Capture the cell that displays the provided text and extract its [X, Y] central coordinate. 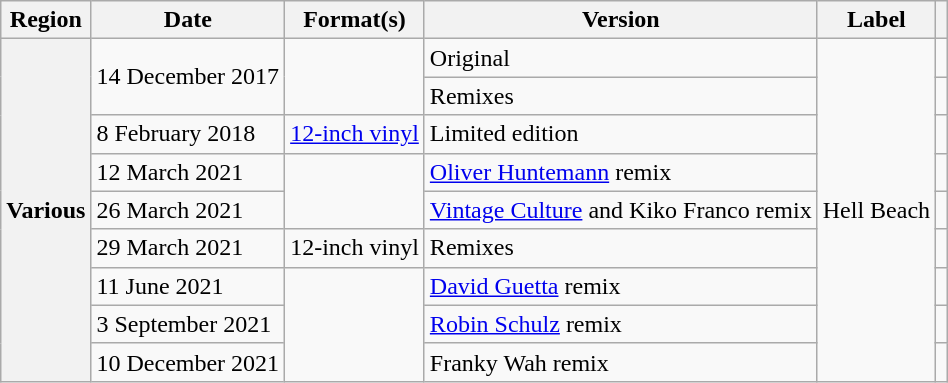
Date [188, 20]
12 March 2021 [188, 172]
David Guetta remix [620, 286]
Hell Beach [876, 210]
26 March 2021 [188, 210]
Format(s) [355, 20]
Version [620, 20]
29 March 2021 [188, 248]
Label [876, 20]
Region [46, 20]
14 December 2017 [188, 77]
Limited edition [620, 134]
8 February 2018 [188, 134]
Franky Wah remix [620, 362]
3 September 2021 [188, 324]
Vintage Culture and Kiko Franco remix [620, 210]
Original [620, 58]
10 December 2021 [188, 362]
11 June 2021 [188, 286]
Oliver Huntemann remix [620, 172]
Various [46, 210]
Robin Schulz remix [620, 324]
